From the cell containing the given text, extract its center point as (X, Y) coordinate. 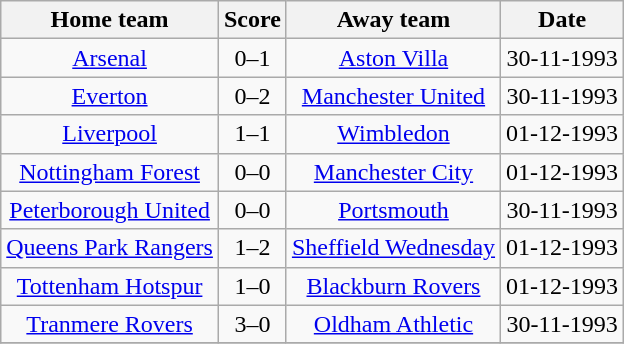
Tottenham Hotspur (110, 286)
Oldham Athletic (393, 324)
Away team (393, 20)
Wimbledon (393, 134)
Portsmouth (393, 210)
Peterborough United (110, 210)
Arsenal (110, 58)
Tranmere Rovers (110, 324)
1–2 (252, 248)
Blackburn Rovers (393, 286)
3–0 (252, 324)
Score (252, 20)
0–1 (252, 58)
Date (562, 20)
Nottingham Forest (110, 172)
Queens Park Rangers (110, 248)
1–1 (252, 134)
0–2 (252, 96)
Sheffield Wednesday (393, 248)
1–0 (252, 286)
Liverpool (110, 134)
Home team (110, 20)
Aston Villa (393, 58)
Everton (110, 96)
Manchester City (393, 172)
Manchester United (393, 96)
